Return the [x, y] coordinate for the center point of the cell that contains the specified text.  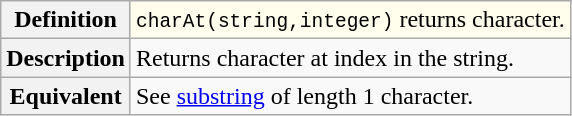
Returns character at index in the string. [350, 58]
See substring of length 1 character. [350, 96]
Definition [66, 20]
Equivalent [66, 96]
charAt(string,integer) returns character. [350, 20]
Description [66, 58]
